Determine the (x, y) coordinate at the center of the cell enclosing the given text.  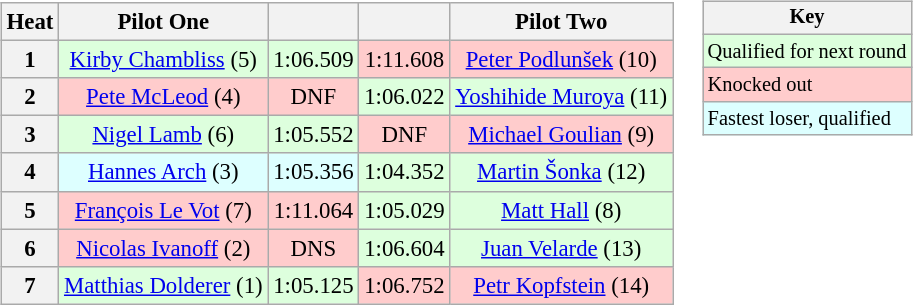
1:05.029 (404, 210)
7 (30, 285)
Knocked out (807, 85)
Matt Hall (8) (562, 210)
1:06.509 (314, 60)
Nicolas Ivanoff (2) (164, 248)
2 (30, 97)
Juan Velarde (13) (562, 248)
François Le Vot (7) (164, 210)
Kirby Chambliss (5) (164, 60)
Matthias Dolderer (1) (164, 285)
1:06.604 (404, 248)
Key (807, 18)
Martin Šonka (12) (562, 172)
1 (30, 60)
Fastest loser, qualified (807, 119)
1:06.752 (404, 285)
6 (30, 248)
Michael Goulian (9) (562, 135)
Heat (30, 22)
Peter Podlunšek (10) (562, 60)
Yoshihide Muroya (11) (562, 97)
1:06.022 (404, 97)
1:11.064 (314, 210)
Pete McLeod (4) (164, 97)
1:05.356 (314, 172)
1:05.552 (314, 135)
1:05.125 (314, 285)
4 (30, 172)
Pilot One (164, 22)
1:11.608 (404, 60)
Nigel Lamb (6) (164, 135)
1:04.352 (404, 172)
3 (30, 135)
Qualified for next round (807, 51)
Hannes Arch (3) (164, 172)
DNS (314, 248)
Petr Kopfstein (14) (562, 285)
Pilot Two (562, 22)
5 (30, 210)
